Capture the cell that displays the provided text and extract its [X, Y] central coordinate. 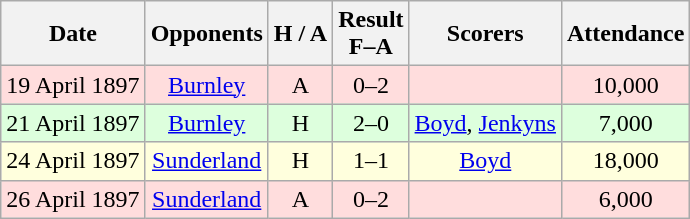
Boyd [485, 161]
7,000 [625, 123]
24 April 1897 [73, 161]
H / A [300, 34]
Boyd, Jenkyns [485, 123]
21 April 1897 [73, 123]
19 April 1897 [73, 85]
Opponents [206, 34]
2–0 [371, 123]
6,000 [625, 199]
18,000 [625, 161]
Attendance [625, 34]
Date [73, 34]
Scorers [485, 34]
26 April 1897 [73, 199]
10,000 [625, 85]
1–1 [371, 161]
ResultF–A [371, 34]
